Pinpoint the cell where the given text exists, returning its [x, y] midpoint coordinate. 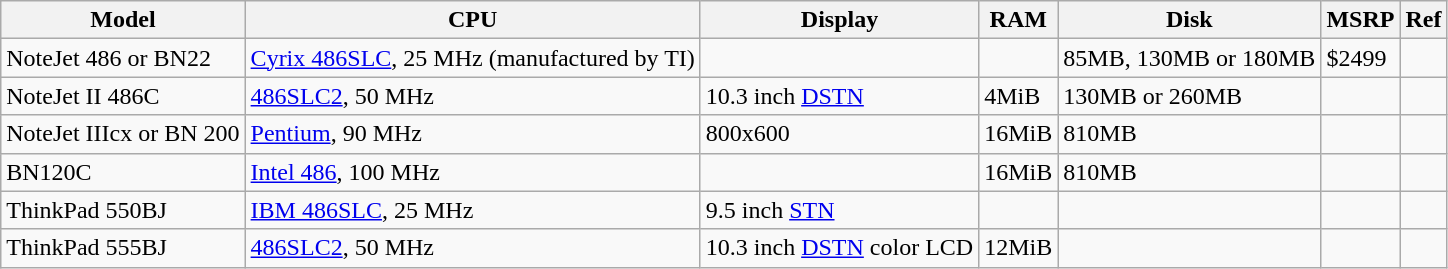
$2499 [1360, 58]
NoteJet II 486C [123, 96]
NoteJet IIIcx or BN 200 [123, 134]
12MiB [1018, 248]
RAM [1018, 20]
Ref [1424, 20]
ThinkPad 555BJ [123, 248]
Pentium, 90 MHz [472, 134]
4MiB [1018, 96]
Model [123, 20]
800x600 [839, 134]
NoteJet 486 or BN22 [123, 58]
Intel 486, 100 MHz [472, 172]
10.3 inch DSTN color LCD [839, 248]
9.5 inch STN [839, 210]
IBM 486SLC, 25 MHz [472, 210]
Cyrix 486SLC, 25 MHz (manufactured by TI) [472, 58]
CPU [472, 20]
BN120C [123, 172]
85MB, 130MB or 180MB [1190, 58]
MSRP [1360, 20]
ThinkPad 550BJ [123, 210]
Display [839, 20]
Disk [1190, 20]
10.3 inch DSTN [839, 96]
130MB or 260MB [1190, 96]
